Pinpoint the cell where the given text exists, returning its (x, y) midpoint coordinate. 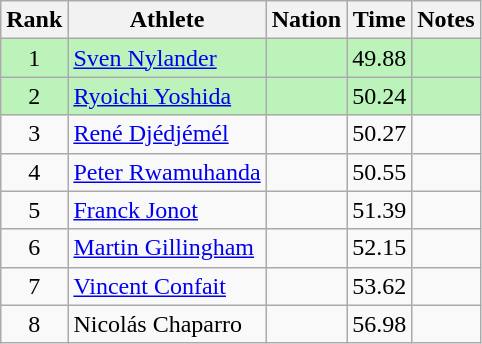
50.24 (380, 96)
Martin Gillingham (167, 248)
Ryoichi Yoshida (167, 96)
8 (34, 324)
51.39 (380, 210)
Vincent Confait (167, 286)
50.55 (380, 172)
3 (34, 134)
49.88 (380, 58)
Time (380, 20)
René Djédjémél (167, 134)
Franck Jonot (167, 210)
Rank (34, 20)
Notes (446, 20)
50.27 (380, 134)
Nicolás Chaparro (167, 324)
2 (34, 96)
Athlete (167, 20)
7 (34, 286)
5 (34, 210)
52.15 (380, 248)
Peter Rwamuhanda (167, 172)
53.62 (380, 286)
6 (34, 248)
56.98 (380, 324)
4 (34, 172)
Nation (306, 20)
Sven Nylander (167, 58)
1 (34, 58)
